Search for the cell housing the specified text and yield its [X, Y] center coordinate. 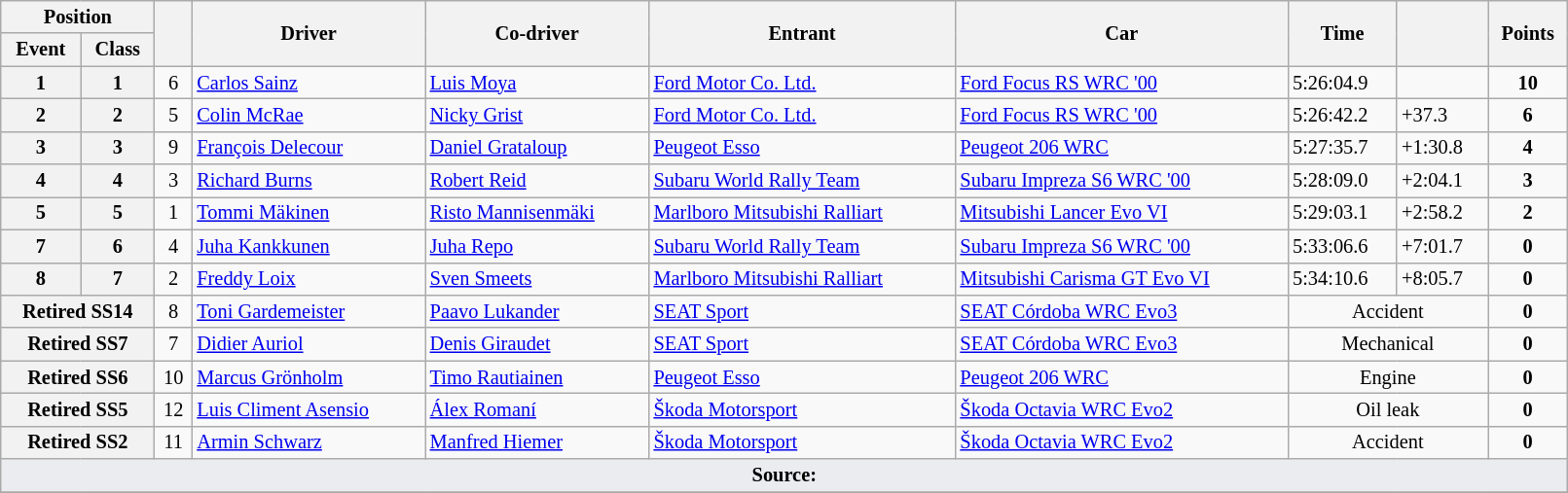
+8:05.7 [1442, 279]
+37.3 [1442, 115]
Driver [308, 33]
Oil leak [1388, 409]
5:26:42.2 [1342, 115]
5:34:10.6 [1342, 279]
Points [1527, 33]
+7:01.7 [1442, 246]
Timo Rautiainen [537, 377]
5:29:03.1 [1342, 213]
Retired SS14 [78, 311]
Mitsubishi Lancer Evo VI [1122, 213]
Daniel Grataloup [537, 148]
+2:04.1 [1442, 181]
Armin Schwarz [308, 442]
Carlos Sainz [308, 83]
+2:58.2 [1442, 213]
Marcus Grönholm [308, 377]
Luis Moya [537, 83]
Entrant [802, 33]
9 [173, 148]
Toni Gardemeister [308, 311]
Didier Auriol [308, 344]
Retired SS7 [78, 344]
Retired SS6 [78, 377]
Paavo Lukander [537, 311]
Álex Romaní [537, 409]
Engine [1388, 377]
5:26:04.9 [1342, 83]
11 [173, 442]
Retired SS5 [78, 409]
Mitsubishi Carisma GT Evo VI [1122, 279]
Luis Climent Asensio [308, 409]
Denis Giraudet [537, 344]
Risto Mannisenmäki [537, 213]
Sven Smeets [537, 279]
5:27:35.7 [1342, 148]
François Delecour [308, 148]
Tommi Mäkinen [308, 213]
Juha Repo [537, 246]
Class [118, 50]
Robert Reid [537, 181]
Co-driver [537, 33]
Time [1342, 33]
Juha Kankkunen [308, 246]
Nicky Grist [537, 115]
Source: [784, 475]
Event [41, 50]
+1:30.8 [1442, 148]
Position [78, 17]
Retired SS2 [78, 442]
Car [1122, 33]
12 [173, 409]
Manfred Hiemer [537, 442]
5:33:06.6 [1342, 246]
Richard Burns [308, 181]
Mechanical [1388, 344]
Colin McRae [308, 115]
Freddy Loix [308, 279]
5:28:09.0 [1342, 181]
